Scan for the cell matching the given text and deliver its (X, Y) coordinate at center. 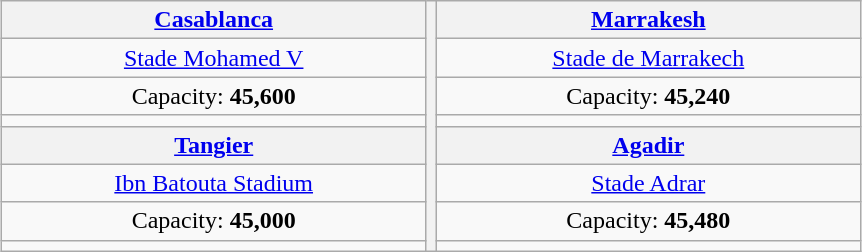
Capacity: 45,600 (214, 96)
Marrakesh (649, 20)
Ibn Batouta Stadium (214, 183)
Tangier (214, 145)
Stade de Marrakech (649, 58)
Stade Mohamed V (214, 58)
Capacity: 45,240 (649, 96)
Capacity: 45,000 (214, 221)
Capacity: 45,480 (649, 221)
Stade Adrar (649, 183)
Agadir (649, 145)
Casablanca (214, 20)
